Detect which cell encompasses the target text, then output its [X, Y] center coordinate. 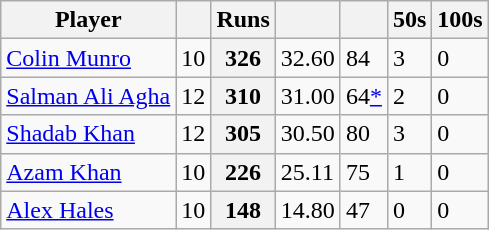
Player [88, 20]
226 [243, 172]
148 [243, 210]
Azam Khan [88, 172]
64* [364, 96]
Runs [243, 20]
47 [364, 210]
310 [243, 96]
14.80 [308, 210]
Shadab Khan [88, 134]
31.00 [308, 96]
100s [460, 20]
32.60 [308, 58]
80 [364, 134]
1 [409, 172]
84 [364, 58]
75 [364, 172]
305 [243, 134]
326 [243, 58]
25.11 [308, 172]
Salman Ali Agha [88, 96]
Colin Munro [88, 58]
2 [409, 96]
Alex Hales [88, 210]
50s [409, 20]
30.50 [308, 134]
